Return [x, y] of the center of cell containing provided text 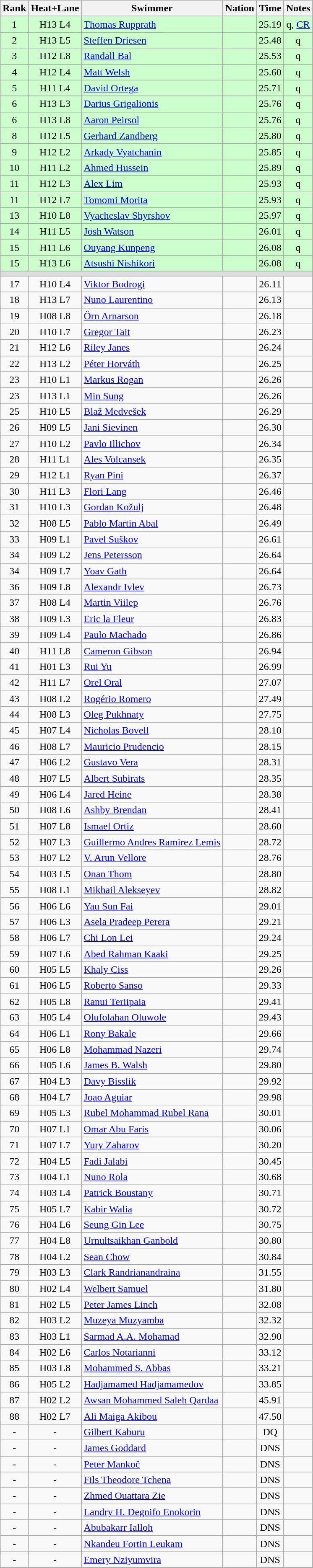
29.01 [270, 906]
Thomas Rupprath [152, 24]
1 [14, 24]
68 [14, 1097]
H10 L3 [55, 507]
H02 L5 [55, 1305]
29.41 [270, 1002]
H13 L3 [55, 104]
H10 L4 [55, 284]
Randall Bal [152, 56]
19 [14, 316]
H12 L7 [55, 200]
Gregor Tait [152, 332]
Ahmed Hussein [152, 168]
8 [14, 136]
28.80 [270, 874]
H03 L1 [55, 1336]
Jens Petersson [152, 555]
H11 L2 [55, 168]
13 [14, 216]
H13 L7 [55, 300]
Mohammed S. Abbas [152, 1368]
H11 L4 [55, 88]
52 [14, 842]
H05 L8 [55, 1002]
26 [14, 427]
54 [14, 874]
Yau Sun Fai [152, 906]
H10 L7 [55, 332]
Peter James Linch [152, 1305]
32 [14, 523]
H12 L8 [55, 56]
29.66 [270, 1033]
H04 L6 [55, 1225]
29.33 [270, 986]
James B. Walsh [152, 1065]
Abed Rahman Kaaki [152, 954]
26.83 [270, 619]
33 [14, 539]
Sean Chow [152, 1257]
H03 L5 [55, 874]
Ryan Pini [152, 475]
Blaž Medvešek [152, 411]
Peter Mankoč [152, 1464]
H06 L6 [55, 906]
H11 L5 [55, 232]
Roberto Sanso [152, 986]
H13 L8 [55, 120]
Yoav Gath [152, 571]
41 [14, 666]
20 [14, 332]
Vyacheslav Shyrshov [152, 216]
42 [14, 682]
87 [14, 1400]
46 [14, 747]
30.68 [270, 1177]
29.21 [270, 922]
30.20 [270, 1145]
H04 L3 [55, 1081]
H11 L3 [55, 491]
Pavel Suškov [152, 539]
H06 L5 [55, 986]
Abubakarr Ialloh [152, 1528]
26.34 [270, 444]
29.26 [270, 970]
Mohammad Nazeri [152, 1049]
30.75 [270, 1225]
26.49 [270, 523]
51 [14, 826]
H10 L2 [55, 444]
H04 L8 [55, 1241]
H05 L4 [55, 1018]
H02 L2 [55, 1400]
H02 L6 [55, 1352]
30.06 [270, 1129]
Eric la Fleur [152, 619]
H05 L3 [55, 1113]
H11 L8 [55, 651]
Pavlo Illichov [152, 444]
H08 L3 [55, 715]
Riley Janes [152, 348]
26.18 [270, 316]
58 [14, 938]
H07 L4 [55, 731]
28 [14, 460]
H06 L8 [55, 1049]
H12 L2 [55, 152]
25.19 [270, 24]
18 [14, 300]
26.61 [270, 539]
26.23 [270, 332]
Nuno Rola [152, 1177]
DQ [270, 1432]
Viktor Bodrogi [152, 284]
31 [14, 507]
H13 L1 [55, 395]
Fils Theodore Tchena [152, 1480]
75 [14, 1209]
Rank [14, 8]
Urnultsaikhan Ganbold [152, 1241]
55 [14, 890]
29.80 [270, 1065]
Kabir Walia [152, 1209]
H09 L8 [55, 587]
Martin Viilep [152, 603]
32.08 [270, 1305]
Alexandr Ivlev [152, 587]
H08 L7 [55, 747]
25.60 [270, 72]
28.35 [270, 778]
26.46 [270, 491]
Steffen Driesen [152, 40]
Rony Bakale [152, 1033]
Oleg Pukhnaty [152, 715]
66 [14, 1065]
Orel Oral [152, 682]
Clark Randrianandraina [152, 1273]
69 [14, 1113]
Davy Bisslik [152, 1081]
H07 L1 [55, 1129]
25.71 [270, 88]
38 [14, 619]
H01 L3 [55, 666]
Nicholas Bovell [152, 731]
48 [14, 778]
H11 L6 [55, 248]
5 [14, 88]
29.43 [270, 1018]
30.80 [270, 1241]
77 [14, 1241]
H07 L6 [55, 954]
26.29 [270, 411]
H08 L4 [55, 603]
H08 L6 [55, 810]
Asela Pradeep Perera [152, 922]
40 [14, 651]
Onan Thom [152, 874]
31.80 [270, 1289]
26.35 [270, 460]
Ales Volcansek [152, 460]
Jared Heine [152, 794]
26.86 [270, 635]
33.21 [270, 1368]
70 [14, 1129]
Hadjamamed Hadjamamedov [152, 1384]
28.76 [270, 858]
Khaly Ciss [152, 970]
H07 L7 [55, 1145]
59 [14, 954]
28.41 [270, 810]
H11 L1 [55, 460]
H13 L6 [55, 263]
H03 L2 [55, 1320]
82 [14, 1320]
26.30 [270, 427]
H06 L3 [55, 922]
29.98 [270, 1097]
Ranui Teriipaia [152, 1002]
31.55 [270, 1273]
84 [14, 1352]
H05 L7 [55, 1209]
H02 L7 [55, 1416]
H13 L4 [55, 24]
28.15 [270, 747]
33.12 [270, 1352]
80 [14, 1289]
28.31 [270, 762]
26.48 [270, 507]
Chi Lon Lei [152, 938]
H09 L5 [55, 427]
H04 L5 [55, 1161]
27.07 [270, 682]
Olufolahan Oluwole [152, 1018]
26.37 [270, 475]
30.72 [270, 1209]
H06 L1 [55, 1033]
32.90 [270, 1336]
26.01 [270, 232]
Ashby Brendan [152, 810]
H07 L3 [55, 842]
Jani Sievinen [152, 427]
25.85 [270, 152]
4 [14, 72]
78 [14, 1257]
29.25 [270, 954]
Gerhard Zandberg [152, 136]
Péter Horváth [152, 364]
Landry H. Degnifo Enokorin [152, 1512]
Matt Welsh [152, 72]
86 [14, 1384]
43 [14, 698]
26.99 [270, 666]
H03 L8 [55, 1368]
Paulo Machado [152, 635]
27.75 [270, 715]
25.53 [270, 56]
Yury Zaharov [152, 1145]
29 [14, 475]
Rui Yu [152, 666]
Heat+Lane [55, 8]
26.13 [270, 300]
H06 L7 [55, 938]
67 [14, 1081]
29.92 [270, 1081]
Örn Arnarson [152, 316]
Time [270, 8]
H11 L7 [55, 682]
Welbert Samuel [152, 1289]
H08 L1 [55, 890]
H04 L7 [55, 1097]
H12 L6 [55, 348]
H09 L3 [55, 619]
Notes [298, 8]
Nation [240, 8]
Atsushi Nishikori [152, 263]
2 [14, 40]
71 [14, 1145]
Carlos Notarianni [152, 1352]
Tomomi Morita [152, 200]
Gordan Kožulj [152, 507]
50 [14, 810]
H12 L5 [55, 136]
81 [14, 1305]
27.49 [270, 698]
73 [14, 1177]
61 [14, 986]
44 [14, 715]
H13 L2 [55, 364]
H05 L6 [55, 1065]
Sarmad A.A. Mohamad [152, 1336]
H12 L4 [55, 72]
David Ortega [152, 88]
30.01 [270, 1113]
Fadi Jalabi [152, 1161]
Zhmed Ouattara Zie [152, 1496]
Gustavo Vera [152, 762]
Guillermo Andres Ramirez Lemis [152, 842]
Aaron Peirsol [152, 120]
H13 L5 [55, 40]
James Goddard [152, 1448]
H04 L2 [55, 1257]
64 [14, 1033]
Markus Rogan [152, 380]
39 [14, 635]
26.73 [270, 587]
H03 L4 [55, 1193]
H07 L8 [55, 826]
9 [14, 152]
H09 L1 [55, 539]
H06 L4 [55, 794]
Arkady Vyatchanin [152, 152]
45 [14, 731]
Mikhail Alekseyev [152, 890]
49 [14, 794]
H09 L2 [55, 555]
25 [14, 411]
H03 L3 [55, 1273]
Muzeya Muzyamba [152, 1320]
22 [14, 364]
25.89 [270, 168]
Omar Abu Faris [152, 1129]
32.32 [270, 1320]
H08 L2 [55, 698]
65 [14, 1049]
H10 L8 [55, 216]
H09 L7 [55, 571]
Josh Watson [152, 232]
Joao Aguiar [152, 1097]
28.10 [270, 731]
74 [14, 1193]
3 [14, 56]
Flori Lang [152, 491]
47 [14, 762]
79 [14, 1273]
H02 L4 [55, 1289]
Albert Subirats [152, 778]
H09 L4 [55, 635]
Ali Maiga Akibou [152, 1416]
76 [14, 1225]
Swimmer [152, 8]
53 [14, 858]
26.24 [270, 348]
Alex Lim [152, 183]
Seung Gin Lee [152, 1225]
Patrick Boustany [152, 1193]
Ismael Ortiz [152, 826]
25.97 [270, 216]
H07 L5 [55, 778]
Ouyang Kunpeng [152, 248]
56 [14, 906]
14 [14, 232]
H05 L5 [55, 970]
29.74 [270, 1049]
H12 L3 [55, 183]
H08 L8 [55, 316]
Nuno Laurentino [152, 300]
36 [14, 587]
57 [14, 922]
Cameron Gibson [152, 651]
H05 L2 [55, 1384]
Min Sung [152, 395]
26.94 [270, 651]
30.45 [270, 1161]
H10 L5 [55, 411]
47.50 [270, 1416]
72 [14, 1161]
83 [14, 1336]
21 [14, 348]
H04 L1 [55, 1177]
29.24 [270, 938]
28.60 [270, 826]
28.72 [270, 842]
H06 L2 [55, 762]
30.71 [270, 1193]
H07 L2 [55, 858]
62 [14, 1002]
63 [14, 1018]
17 [14, 284]
V. Arun Vellore [152, 858]
10 [14, 168]
Pablo Martin Abal [152, 523]
Rogério Romero [152, 698]
Awsan Mohammed Saleh Qardaa [152, 1400]
Nkandeu Fortin Leukam [152, 1544]
q, CR [298, 24]
88 [14, 1416]
27 [14, 444]
30 [14, 491]
85 [14, 1368]
28.38 [270, 794]
H08 L5 [55, 523]
45.91 [270, 1400]
28.82 [270, 890]
25.48 [270, 40]
37 [14, 603]
26.76 [270, 603]
Darius Grigalionis [152, 104]
26.25 [270, 364]
33.85 [270, 1384]
Rubel Mohammad Rubel Rana [152, 1113]
25.80 [270, 136]
Mauricio Prudencio [152, 747]
H10 L1 [55, 380]
26.11 [270, 284]
Gilbert Kaburu [152, 1432]
H12 L1 [55, 475]
60 [14, 970]
30.84 [270, 1257]
Emery Nziyumvira [152, 1560]
